Return [x, y] of the center of cell containing provided text 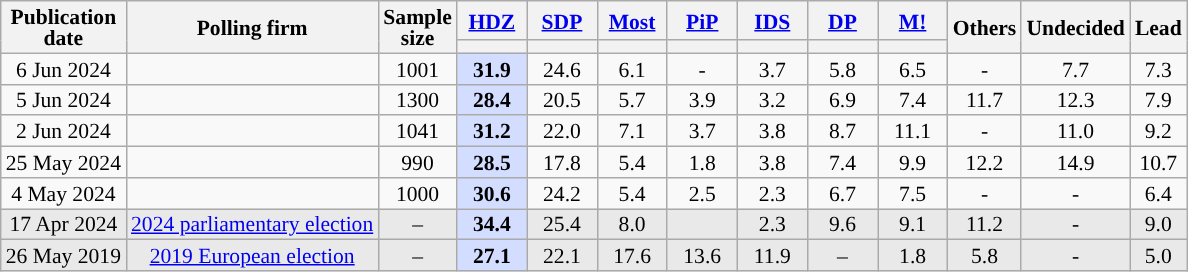
11.7 [985, 100]
6.4 [1158, 194]
1041 [417, 132]
SDP [562, 20]
9.9 [913, 162]
5.0 [1158, 256]
8.0 [632, 224]
34.4 [492, 224]
3.2 [772, 100]
5.7 [632, 100]
11.2 [985, 224]
11.1 [913, 132]
2.5 [702, 194]
11.9 [772, 256]
22.1 [562, 256]
17.8 [562, 162]
27.1 [492, 256]
2024 parliamentary election [252, 224]
M! [913, 20]
9.6 [842, 224]
DP [842, 20]
Publicationdate [64, 27]
8.7 [842, 132]
31.9 [492, 68]
Polling firm [252, 27]
31.2 [492, 132]
2019 European election [252, 256]
17 Apr 2024 [64, 224]
20.5 [562, 100]
1300 [417, 100]
12.3 [1075, 100]
Undecided [1075, 27]
17.6 [632, 256]
7.1 [632, 132]
9.2 [1158, 132]
30.6 [492, 194]
Others [985, 27]
14.9 [1075, 162]
PiP [702, 20]
25.4 [562, 224]
11.0 [1075, 132]
5 Jun 2024 [64, 100]
24.2 [562, 194]
6.7 [842, 194]
IDS [772, 20]
3.9 [702, 100]
26 May 2019 [64, 256]
6.9 [842, 100]
990 [417, 162]
28.4 [492, 100]
24.6 [562, 68]
13.6 [702, 256]
1000 [417, 194]
Samplesize [417, 27]
7.9 [1158, 100]
2 Jun 2024 [64, 132]
7.5 [913, 194]
6.5 [913, 68]
28.5 [492, 162]
7.7 [1075, 68]
6 Jun 2024 [64, 68]
22.0 [562, 132]
9.1 [913, 224]
6.1 [632, 68]
Lead [1158, 27]
4 May 2024 [64, 194]
7.3 [1158, 68]
1001 [417, 68]
25 May 2024 [64, 162]
12.2 [985, 162]
Most [632, 20]
HDZ [492, 20]
9.0 [1158, 224]
10.7 [1158, 162]
